Capture the cell that displays the provided text and extract its (x, y) central coordinate. 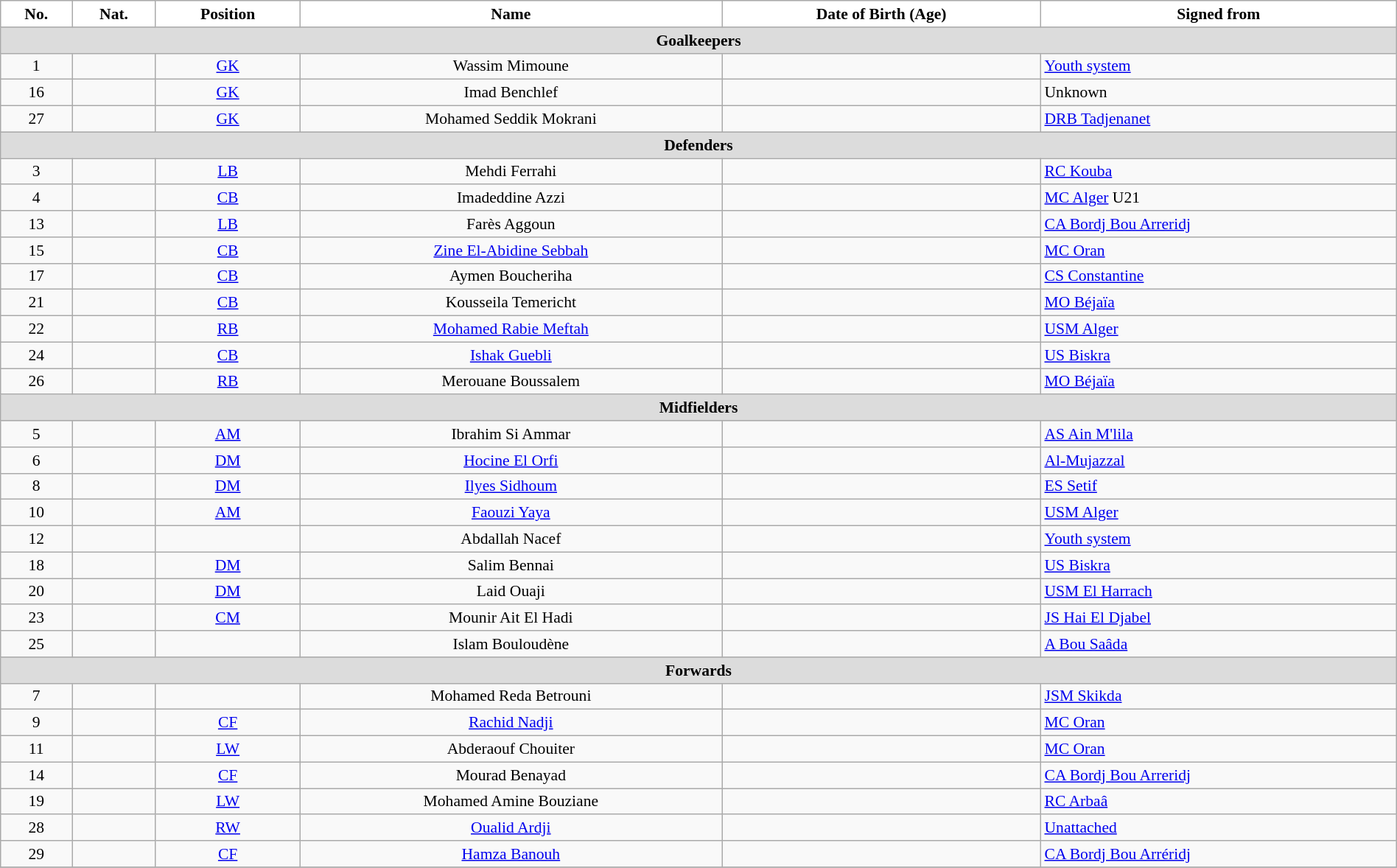
Al-Mujazzal (1219, 461)
12 (37, 539)
ES Setif (1219, 486)
17 (37, 276)
28 (37, 828)
11 (37, 749)
Mohamed Reda Betrouni (511, 696)
Imad Benchlef (511, 93)
13 (37, 224)
Unknown (1219, 93)
DRB Tadjenanet (1219, 119)
Imadeddine Azzi (511, 198)
CA Bordj Bou Arréridj (1219, 854)
JSM Skikda (1219, 696)
23 (37, 618)
Laid Ouaji (511, 592)
Mourad Benayad (511, 775)
Defenders (698, 145)
Nat. (114, 14)
20 (37, 592)
8 (37, 486)
Mounir Ait El Hadi (511, 618)
Hocine El Orfi (511, 461)
26 (37, 382)
Salim Bennai (511, 565)
Abderaouf Chouiter (511, 749)
MC Alger U21 (1219, 198)
Forwards (698, 671)
AS Ain M'lila (1219, 434)
3 (37, 172)
No. (37, 14)
Ishak Guebli (511, 355)
Midfielders (698, 408)
Name (511, 14)
21 (37, 303)
Faouzi Yaya (511, 513)
18 (37, 565)
Abdallah Nacef (511, 539)
1 (37, 66)
7 (37, 696)
Date of Birth (Age) (881, 14)
15 (37, 251)
Goalkeepers (698, 41)
A Bou Saâda (1219, 644)
Mohamed Rabie Meftah (511, 329)
5 (37, 434)
Mohamed Seddik Mokrani (511, 119)
Ibrahim Si Ammar (511, 434)
RC Arbaâ (1219, 802)
Position (228, 14)
14 (37, 775)
Signed from (1219, 14)
Wassim Mimoune (511, 66)
29 (37, 854)
Unattached (1219, 828)
27 (37, 119)
19 (37, 802)
Zine El-Abidine Sebbah (511, 251)
10 (37, 513)
CM (228, 618)
24 (37, 355)
9 (37, 723)
4 (37, 198)
16 (37, 93)
JS Hai El Djabel (1219, 618)
Mehdi Ferrahi (511, 172)
Mohamed Amine Bouziane (511, 802)
Rachid Nadji (511, 723)
Kousseila Temericht (511, 303)
Oualid Ardji (511, 828)
Farès Aggoun (511, 224)
Ilyes Sidhoum (511, 486)
Aymen Boucheriha (511, 276)
Merouane Boussalem (511, 382)
RW (228, 828)
RC Kouba (1219, 172)
Islam Bouloudène (511, 644)
22 (37, 329)
Hamza Banouh (511, 854)
CS Constantine (1219, 276)
USM El Harrach (1219, 592)
6 (37, 461)
25 (37, 644)
